Capture the cell that displays the provided text and extract its [x, y] central coordinate. 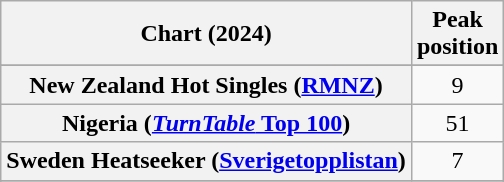
Peakposition [457, 34]
Chart (2024) [206, 34]
7 [457, 161]
9 [457, 85]
Sweden Heatseeker (Sverigetopplistan) [206, 161]
Nigeria (TurnTable Top 100) [206, 123]
51 [457, 123]
New Zealand Hot Singles (RMNZ) [206, 85]
